From the cell containing the given text, extract its center point as [x, y] coordinate. 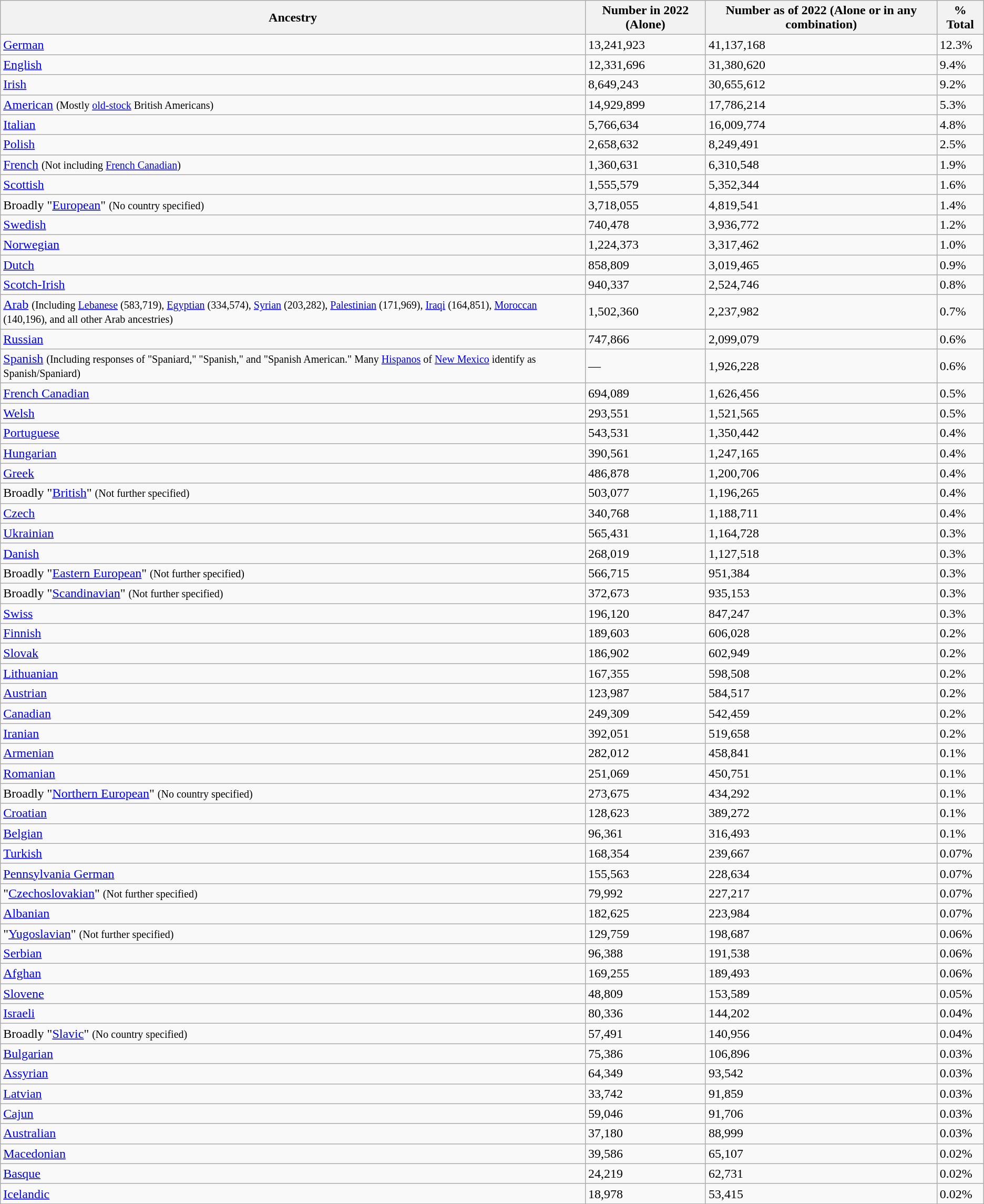
80,336 [645, 1014]
17,786,214 [821, 105]
Hungarian [293, 453]
13,241,923 [645, 45]
1,926,228 [821, 366]
Austrian [293, 693]
79,992 [645, 893]
Bulgarian [293, 1054]
Czech [293, 513]
Cajun [293, 1114]
Broadly "Eastern European" (Not further specified) [293, 573]
1,164,728 [821, 533]
Swiss [293, 614]
543,531 [645, 433]
Irish [293, 85]
189,603 [645, 634]
9.2% [960, 85]
1.0% [960, 244]
64,349 [645, 1074]
Slovak [293, 654]
450,751 [821, 773]
1,626,456 [821, 393]
English [293, 65]
8,249,491 [821, 145]
Ukrainian [293, 533]
4,819,541 [821, 205]
Armenian [293, 753]
273,675 [645, 793]
128,623 [645, 813]
88,999 [821, 1134]
196,120 [645, 614]
5,352,344 [821, 185]
91,859 [821, 1094]
519,658 [821, 733]
Turkish [293, 853]
389,272 [821, 813]
542,459 [821, 713]
Iranian [293, 733]
0.05% [960, 994]
3,718,055 [645, 205]
5,766,634 [645, 125]
316,493 [821, 833]
39,586 [645, 1154]
153,589 [821, 994]
0.9% [960, 264]
1,555,579 [645, 185]
Dutch [293, 264]
% Total [960, 18]
Lithuanian [293, 674]
1,521,565 [821, 413]
Albanian [293, 913]
75,386 [645, 1054]
37,180 [645, 1134]
1.4% [960, 205]
1,196,265 [821, 493]
390,561 [645, 453]
228,634 [821, 873]
602,949 [821, 654]
0.7% [960, 312]
Croatian [293, 813]
951,384 [821, 573]
1,247,165 [821, 453]
53,415 [821, 1193]
268,019 [645, 553]
Basque [293, 1174]
2,099,079 [821, 339]
282,012 [645, 753]
French Canadian [293, 393]
Israeli [293, 1014]
198,687 [821, 933]
Swedish [293, 225]
5.3% [960, 105]
129,759 [645, 933]
249,309 [645, 713]
935,153 [821, 593]
3,936,772 [821, 225]
747,866 [645, 339]
Polish [293, 145]
293,551 [645, 413]
8,649,243 [645, 85]
340,768 [645, 513]
Portuguese [293, 433]
91,706 [821, 1114]
3,019,465 [821, 264]
65,107 [821, 1154]
24,219 [645, 1174]
182,625 [645, 913]
0.8% [960, 285]
Afghan [293, 974]
96,361 [645, 833]
"Yugoslavian" (Not further specified) [293, 933]
2,237,982 [821, 312]
German [293, 45]
French (Not including French Canadian) [293, 165]
Scottish [293, 185]
694,089 [645, 393]
503,077 [645, 493]
847,247 [821, 614]
4.8% [960, 125]
Macedonian [293, 1154]
2,524,746 [821, 285]
12.3% [960, 45]
Serbian [293, 954]
392,051 [645, 733]
Number as of 2022 (Alone or in any combination) [821, 18]
Broadly "Northern European" (No country specified) [293, 793]
Greek [293, 473]
"Czechoslovakian" (Not further specified) [293, 893]
Pennsylvania German [293, 873]
Danish [293, 553]
93,542 [821, 1074]
Scotch-Irish [293, 285]
16,009,774 [821, 125]
155,563 [645, 873]
1,224,373 [645, 244]
1,360,631 [645, 165]
189,493 [821, 974]
168,354 [645, 853]
62,731 [821, 1174]
30,655,612 [821, 85]
Welsh [293, 413]
48,809 [645, 994]
Number in 2022 (Alone) [645, 18]
239,667 [821, 853]
12,331,696 [645, 65]
Italian [293, 125]
123,987 [645, 693]
Broadly "European" (No country specified) [293, 205]
223,984 [821, 913]
Slovene [293, 994]
Finnish [293, 634]
940,337 [645, 285]
Latvian [293, 1094]
31,380,620 [821, 65]
American (Mostly old-stock British Americans) [293, 105]
96,388 [645, 954]
57,491 [645, 1034]
Norwegian [293, 244]
565,431 [645, 533]
1,502,360 [645, 312]
Broadly "Slavic" (No country specified) [293, 1034]
566,715 [645, 573]
Belgian [293, 833]
598,508 [821, 674]
858,809 [645, 264]
1.2% [960, 225]
2.5% [960, 145]
2,658,632 [645, 145]
Spanish (Including responses of "Spaniard," "Spanish," and "Spanish American." Many Hispanos of New Mexico identify as Spanish/Spaniard) [293, 366]
59,046 [645, 1114]
144,202 [821, 1014]
1,200,706 [821, 473]
1,188,711 [821, 513]
169,255 [645, 974]
Ancestry [293, 18]
106,896 [821, 1054]
Romanian [293, 773]
227,217 [821, 893]
33,742 [645, 1094]
186,902 [645, 654]
486,878 [645, 473]
191,538 [821, 954]
Broadly "Scandinavian" (Not further specified) [293, 593]
41,137,168 [821, 45]
140,956 [821, 1034]
18,978 [645, 1193]
— [645, 366]
584,517 [821, 693]
3,317,462 [821, 244]
6,310,548 [821, 165]
Russian [293, 339]
1,350,442 [821, 433]
Australian [293, 1134]
1.6% [960, 185]
9.4% [960, 65]
Assyrian [293, 1074]
1.9% [960, 165]
606,028 [821, 634]
Broadly "British" (Not further specified) [293, 493]
Icelandic [293, 1193]
167,355 [645, 674]
740,478 [645, 225]
14,929,899 [645, 105]
1,127,518 [821, 553]
Canadian [293, 713]
251,069 [645, 773]
458,841 [821, 753]
372,673 [645, 593]
434,292 [821, 793]
